Find where the given text appears and provide that cell's center as (x, y) coordinate. 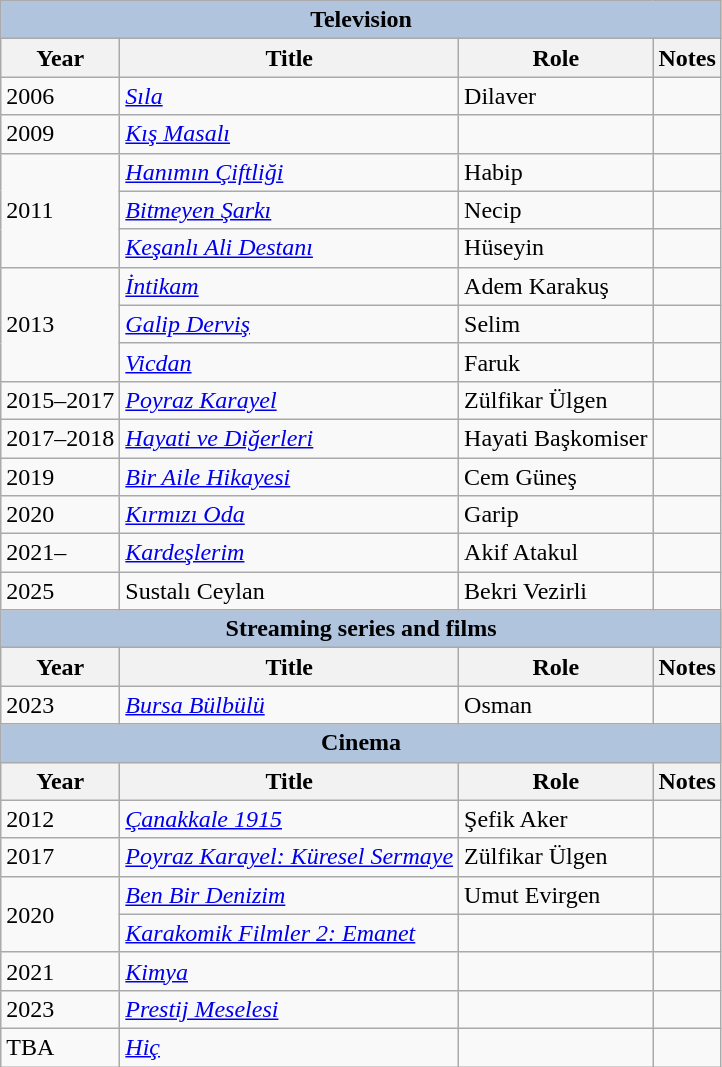
Kırmızı Oda (290, 515)
Kış Masalı (290, 134)
Bir Aile Hikayesi (290, 477)
Hüseyin (556, 248)
Hiç (290, 1047)
Şefik Aker (556, 819)
2009 (60, 134)
2021– (60, 553)
Keşanlı Ali Destanı (290, 248)
2011 (60, 210)
Poyraz Karayel (290, 400)
Kardeşlerim (290, 553)
2019 (60, 477)
Poyraz Karayel: Küresel Sermaye (290, 857)
Dilaver (556, 96)
2015–2017 (60, 400)
Hanımın Çiftliği (290, 172)
Umut Evirgen (556, 895)
Adem Karakuş (556, 286)
2017–2018 (60, 438)
Hayati Başkomiser (556, 438)
2006 (60, 96)
Sustalı Ceylan (290, 591)
Akif Atakul (556, 553)
TBA (60, 1047)
2013 (60, 324)
2017 (60, 857)
Streaming series and films (362, 629)
Necip (556, 210)
2025 (60, 591)
Ben Bir Denizim (290, 895)
Selim (556, 324)
2012 (60, 819)
Bekri Vezirli (556, 591)
Kimya (290, 971)
Galip Derviş (290, 324)
Vicdan (290, 362)
Television (362, 20)
İntikam (290, 286)
Bursa Bülbülü (290, 705)
Prestij Meselesi (290, 1009)
Garip (556, 515)
Cinema (362, 743)
2021 (60, 971)
Cem Güneş (556, 477)
Habip (556, 172)
Faruk (556, 362)
Çanakkale 1915 (290, 819)
Hayati ve Diğerleri (290, 438)
Osman (556, 705)
Bitmeyen Şarkı (290, 210)
Karakomik Filmler 2: Emanet (290, 933)
Sıla (290, 96)
